From the cell containing the given text, extract its center point as [x, y] coordinate. 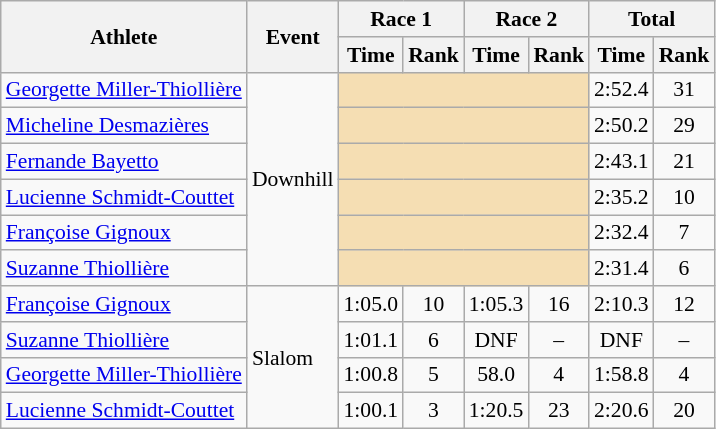
Race 1 [402, 19]
1:20.5 [496, 411]
7 [684, 233]
Slalom [293, 357]
Total [652, 19]
21 [684, 162]
2:31.4 [622, 269]
16 [558, 304]
2:52.4 [622, 90]
1:00.1 [372, 411]
23 [558, 411]
Athlete [124, 36]
3 [434, 411]
Fernande Bayetto [124, 162]
1:00.8 [372, 375]
Event [293, 36]
2:35.2 [622, 197]
5 [434, 375]
2:10.3 [622, 304]
1:05.3 [496, 304]
12 [684, 304]
2:32.4 [622, 233]
2:20.6 [622, 411]
31 [684, 90]
58.0 [496, 375]
2:43.1 [622, 162]
Downhill [293, 179]
1:01.1 [372, 340]
Micheline Desmazières [124, 126]
29 [684, 126]
20 [684, 411]
1:58.8 [622, 375]
2:50.2 [622, 126]
Race 2 [526, 19]
1:05.0 [372, 304]
